Output the [X, Y] coordinate of the center of the cell containing the given text.  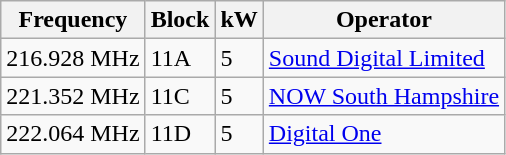
kW [239, 20]
Digital One [384, 134]
11D [180, 134]
11C [180, 96]
Frequency [73, 20]
221.352 MHz [73, 96]
NOW South Hampshire [384, 96]
Operator [384, 20]
216.928 MHz [73, 58]
Block [180, 20]
Sound Digital Limited [384, 58]
11A [180, 58]
222.064 MHz [73, 134]
